Extract the [X, Y] coordinate from the center of the cell holding the provided text.  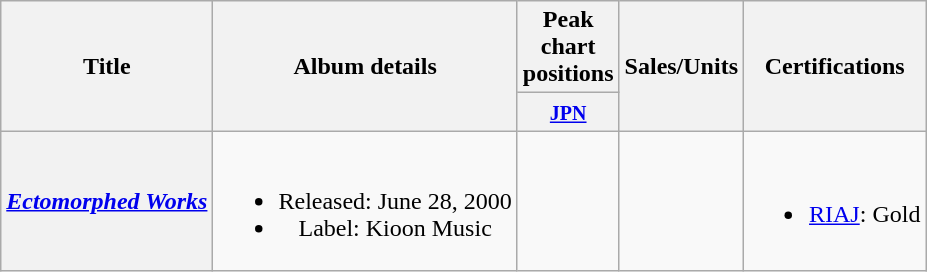
RIAJ: Gold [835, 201]
Certifications [835, 66]
Sales/Units [681, 66]
JPN [568, 112]
Ectomorphed Works [107, 201]
Album details [365, 66]
Peak chart positions [568, 47]
Title [107, 66]
Released: June 28, 2000Label: Kioon Music [365, 201]
